Find where the given text appears and provide that cell's center as [X, Y] coordinate. 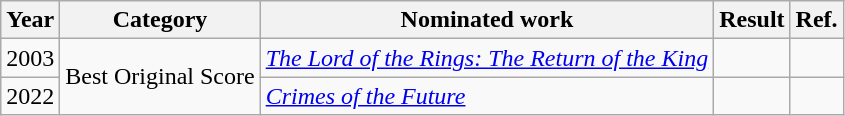
Crimes of the Future [486, 96]
Nominated work [486, 20]
2003 [30, 58]
Result [752, 20]
Best Original Score [160, 77]
2022 [30, 96]
The Lord of the Rings: The Return of the King [486, 58]
Category [160, 20]
Ref. [816, 20]
Year [30, 20]
